Scan for the cell matching the given text and deliver its (X, Y) coordinate at center. 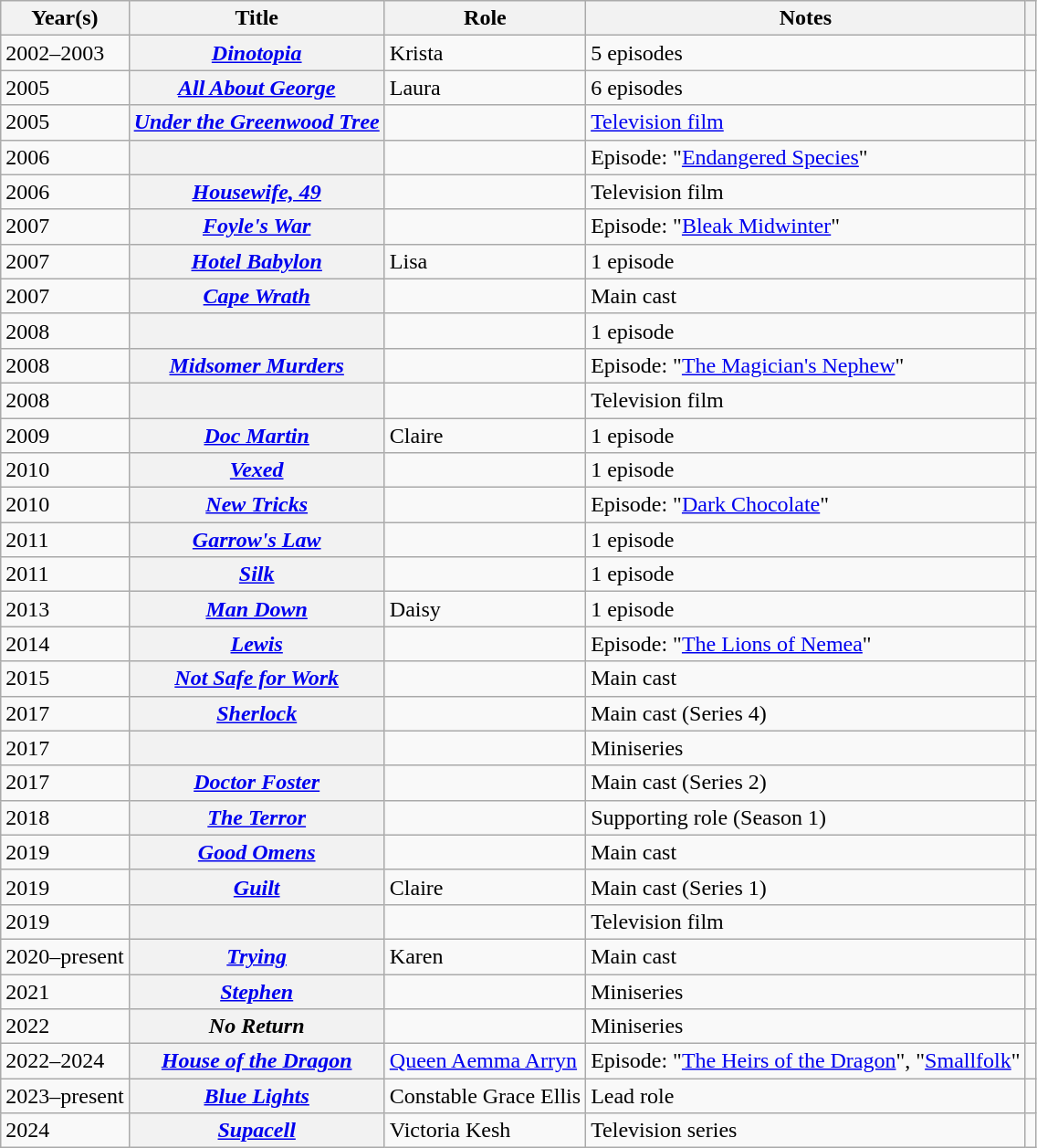
Doc Martin (257, 436)
Vexed (257, 470)
Garrow's Law (257, 540)
2014 (65, 644)
Sherlock (257, 713)
Midsomer Murders (257, 365)
Episode: "The Lions of Nemea" (806, 644)
Lead role (806, 1096)
Cape Wrath (257, 296)
2022–2024 (65, 1061)
2015 (65, 679)
2024 (65, 1131)
Stephen (257, 991)
Queen Aemma Arryn (485, 1061)
Foyle's War (257, 226)
Episode: "Endangered Species" (806, 157)
Hotel Babylon (257, 261)
Title (257, 18)
Supporting role (Season 1) (806, 817)
Main cast (Series 1) (806, 887)
2013 (65, 609)
Main cast (Series 2) (806, 783)
Man Down (257, 609)
Main cast (Series 4) (806, 713)
Lisa (485, 261)
Role (485, 18)
Daisy (485, 609)
Episode: "Dark Chocolate" (806, 505)
6 episodes (806, 88)
Television series (806, 1131)
Victoria Kesh (485, 1131)
House of the Dragon (257, 1061)
Laura (485, 88)
Good Omens (257, 852)
New Tricks (257, 505)
2002–2003 (65, 53)
Karen (485, 956)
Silk (257, 574)
Episode: "Bleak Midwinter" (806, 226)
Blue Lights (257, 1096)
Guilt (257, 887)
2020–present (65, 956)
2018 (65, 817)
Under the Greenwood Tree (257, 122)
All About George (257, 88)
Not Safe for Work (257, 679)
Episode: "The Magician's Nephew" (806, 365)
2022 (65, 1027)
Lewis (257, 644)
Notes (806, 18)
No Return (257, 1027)
The Terror (257, 817)
2021 (65, 991)
Trying (257, 956)
2023–present (65, 1096)
Episode: "The Heirs of the Dragon", "Smallfolk" (806, 1061)
Housewife, 49 (257, 192)
Dinotopia (257, 53)
Supacell (257, 1131)
Year(s) (65, 18)
Constable Grace Ellis (485, 1096)
5 episodes (806, 53)
Doctor Foster (257, 783)
2009 (65, 436)
Krista (485, 53)
